Search for the cell housing the specified text and yield its [x, y] center coordinate. 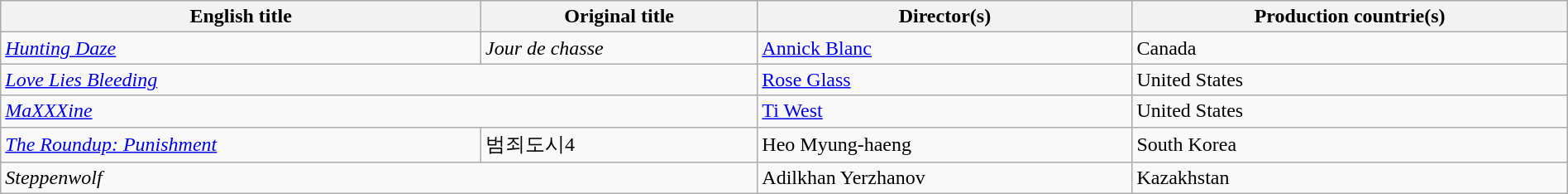
Canada [1350, 48]
The Roundup: Punishment [241, 144]
MaXXXine [379, 111]
Heo Myung-haeng [944, 144]
Rose Glass [944, 80]
범죄도시4 [619, 144]
English title [241, 17]
Annick Blanc [944, 48]
Adilkhan Yerzhanov [944, 178]
Steppenwolf [379, 178]
Production countrie(s) [1350, 17]
Love Lies Bleeding [379, 80]
Director(s) [944, 17]
Kazakhstan [1350, 178]
Original title [619, 17]
Hunting Daze [241, 48]
Jour de chasse [619, 48]
South Korea [1350, 144]
Ti West [944, 111]
